Return (x, y) of the center of cell containing provided text 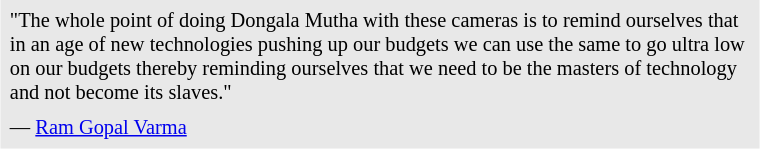
— Ram Gopal Varma (380, 128)
